Detect which cell encompasses the target text, then output its [x, y] center coordinate. 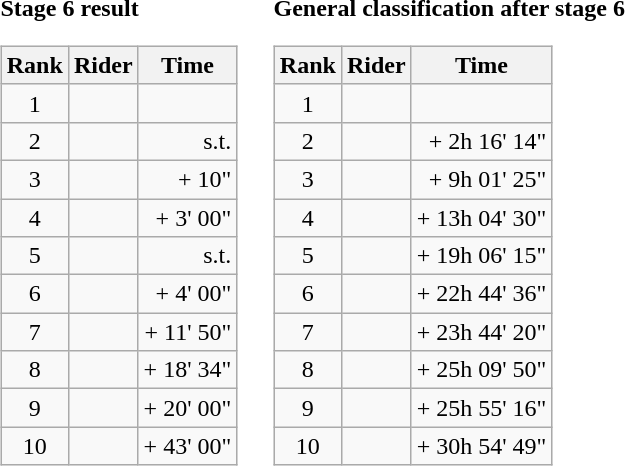
+ 25h 09' 50" [482, 370]
+ 2h 16' 14" [482, 141]
+ 23h 44' 20" [482, 332]
+ 30h 54' 49" [482, 446]
+ 25h 55' 16" [482, 408]
+ 11' 50" [188, 332]
+ 22h 44' 36" [482, 294]
+ 4' 00" [188, 294]
+ 19h 06' 15" [482, 256]
+ 13h 04' 30" [482, 217]
+ 18' 34" [188, 370]
+ 3' 00" [188, 217]
+ 9h 01' 25" [482, 179]
+ 20' 00" [188, 408]
+ 43' 00" [188, 446]
+ 10" [188, 179]
